Return the (x, y) coordinate for the center point of the cell that contains the specified text.  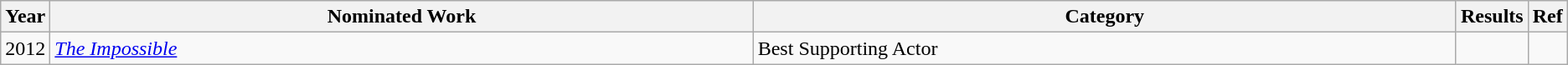
2012 (25, 48)
The Impossible (402, 48)
Year (25, 17)
Category (1104, 17)
Results (1492, 17)
Best Supporting Actor (1104, 48)
Ref (1548, 17)
Nominated Work (402, 17)
